Pinpoint the cell where the given text exists, returning its (X, Y) midpoint coordinate. 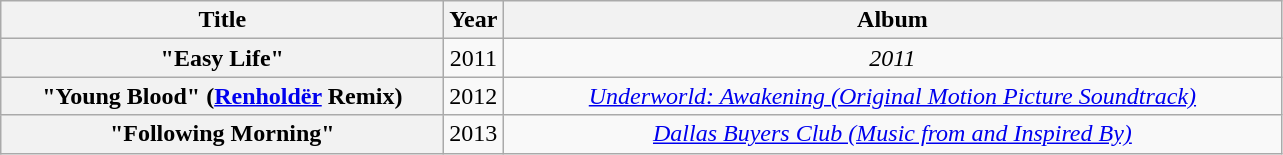
Album (892, 20)
2012 (474, 96)
"Young Blood" (Renholdër Remix) (222, 96)
2013 (474, 134)
Dallas Buyers Club (Music from and Inspired By) (892, 134)
"Following Morning" (222, 134)
Title (222, 20)
"Easy Life" (222, 58)
Underworld: Awakening (Original Motion Picture Soundtrack) (892, 96)
Year (474, 20)
